Detect which cell encompasses the target text, then output its [x, y] center coordinate. 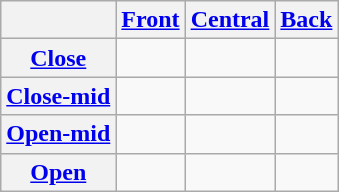
Open [58, 172]
Front [150, 20]
Open-mid [58, 134]
Close-mid [58, 96]
Back [306, 20]
Close [58, 58]
Central [230, 20]
